Output the (X, Y) coordinate of the center of the cell containing the given text.  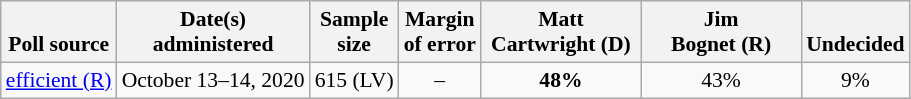
Date(s)administered (214, 32)
MattCartwright (D) (561, 32)
615 (LV) (354, 80)
9% (855, 80)
Samplesize (354, 32)
Marginof error (440, 32)
efficient (R) (59, 80)
Undecided (855, 32)
Poll source (59, 32)
43% (721, 80)
October 13–14, 2020 (214, 80)
JimBognet (R) (721, 32)
48% (561, 80)
– (440, 80)
